Detect which cell encompasses the target text, then output its [X, Y] center coordinate. 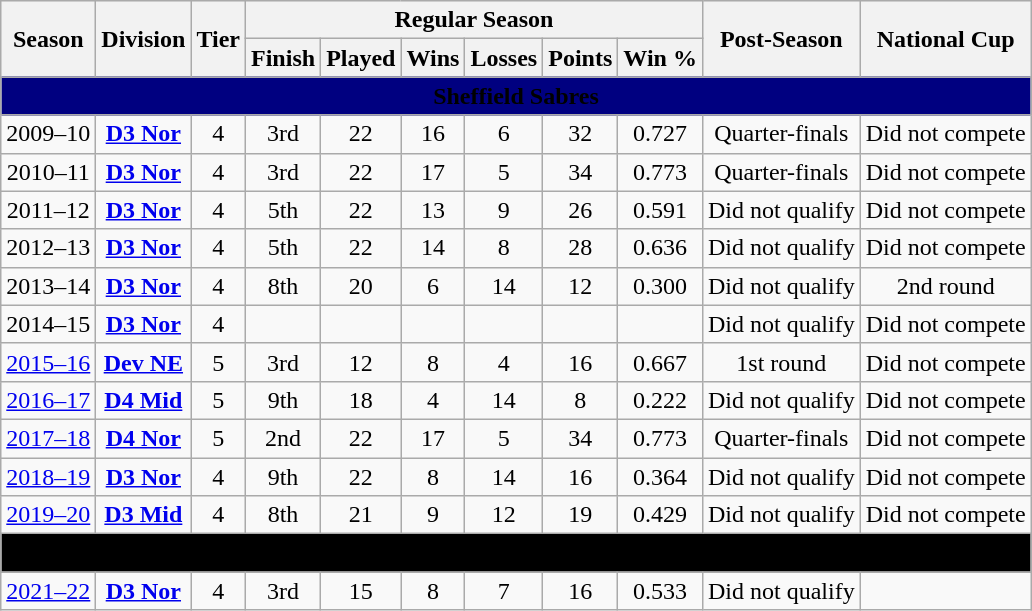
2010–11 [48, 172]
0.300 [660, 286]
2021–22 [48, 591]
Dev NE [144, 362]
32 [580, 134]
2018–19 [48, 477]
Wins [433, 58]
2015–16 [48, 362]
0.667 [660, 362]
National Cup [946, 39]
20 [361, 286]
D3 Mid [144, 515]
Season [48, 39]
2011–12 [48, 210]
Losses [504, 58]
Tier [218, 39]
Finish [284, 58]
Sheffield Elite [516, 553]
Played [361, 58]
21 [361, 515]
0.591 [660, 210]
13 [433, 210]
2nd [284, 438]
2016–17 [48, 400]
1st round [781, 362]
0.364 [660, 477]
Win % [660, 58]
2009–10 [48, 134]
2017–18 [48, 438]
2013–14 [48, 286]
0.429 [660, 515]
Division [144, 39]
26 [580, 210]
Sheffield Sabres [516, 96]
0.636 [660, 248]
2019–20 [48, 515]
D4 Nor [144, 438]
15 [361, 591]
18 [361, 400]
Regular Season [474, 20]
Points [580, 58]
7 [504, 591]
2012–13 [48, 248]
0.222 [660, 400]
0.727 [660, 134]
28 [580, 248]
Post-Season [781, 39]
2nd round [946, 286]
2014–15 [48, 324]
19 [580, 515]
D4 Mid [144, 400]
0.533 [660, 591]
